Determine the (X, Y) coordinate at the center of the cell enclosing the given text.  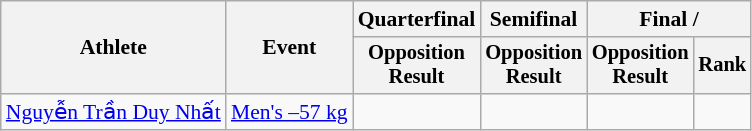
Nguyễn Trần Duy Nhất (114, 112)
Final / (669, 19)
Men's –57 kg (290, 112)
Quarterfinal (417, 19)
Athlete (114, 48)
Semifinal (534, 19)
Rank (722, 66)
Event (290, 48)
